Output the (x, y) coordinate of the center of the cell containing the given text.  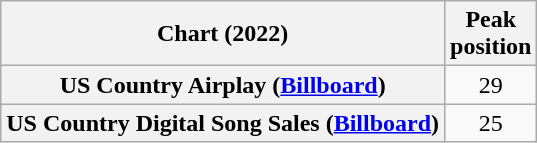
US Country Digital Song Sales (Billboard) (223, 123)
US Country Airplay (Billboard) (223, 85)
29 (491, 85)
Peakposition (491, 34)
Chart (2022) (223, 34)
25 (491, 123)
